Capture the cell that displays the provided text and extract its (X, Y) central coordinate. 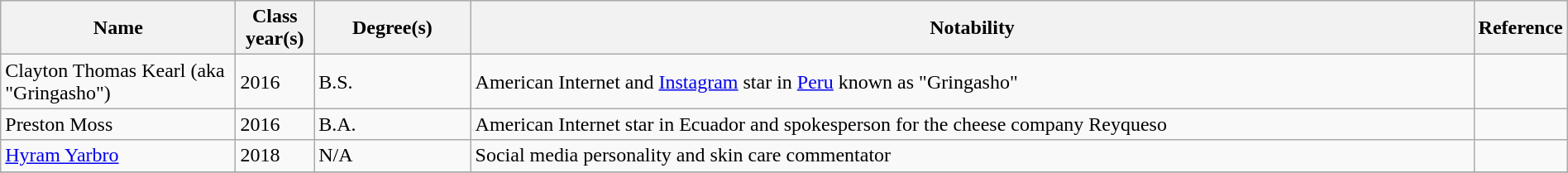
Clayton Thomas Kearl (aka "Gringasho") (118, 81)
B.A. (392, 124)
Class year(s) (275, 28)
N/A (392, 156)
Hyram Yarbro (118, 156)
Name (118, 28)
Degree(s) (392, 28)
B.S. (392, 81)
Reference (1520, 28)
Social media personality and skin care commentator (973, 156)
American Internet and Instagram star in Peru known as "Gringasho" (973, 81)
2018 (275, 156)
Preston Moss (118, 124)
Notability (973, 28)
American Internet star in Ecuador and spokesperson for the cheese company Reyqueso (973, 124)
